Find where the given text appears and provide that cell's center as [X, Y] coordinate. 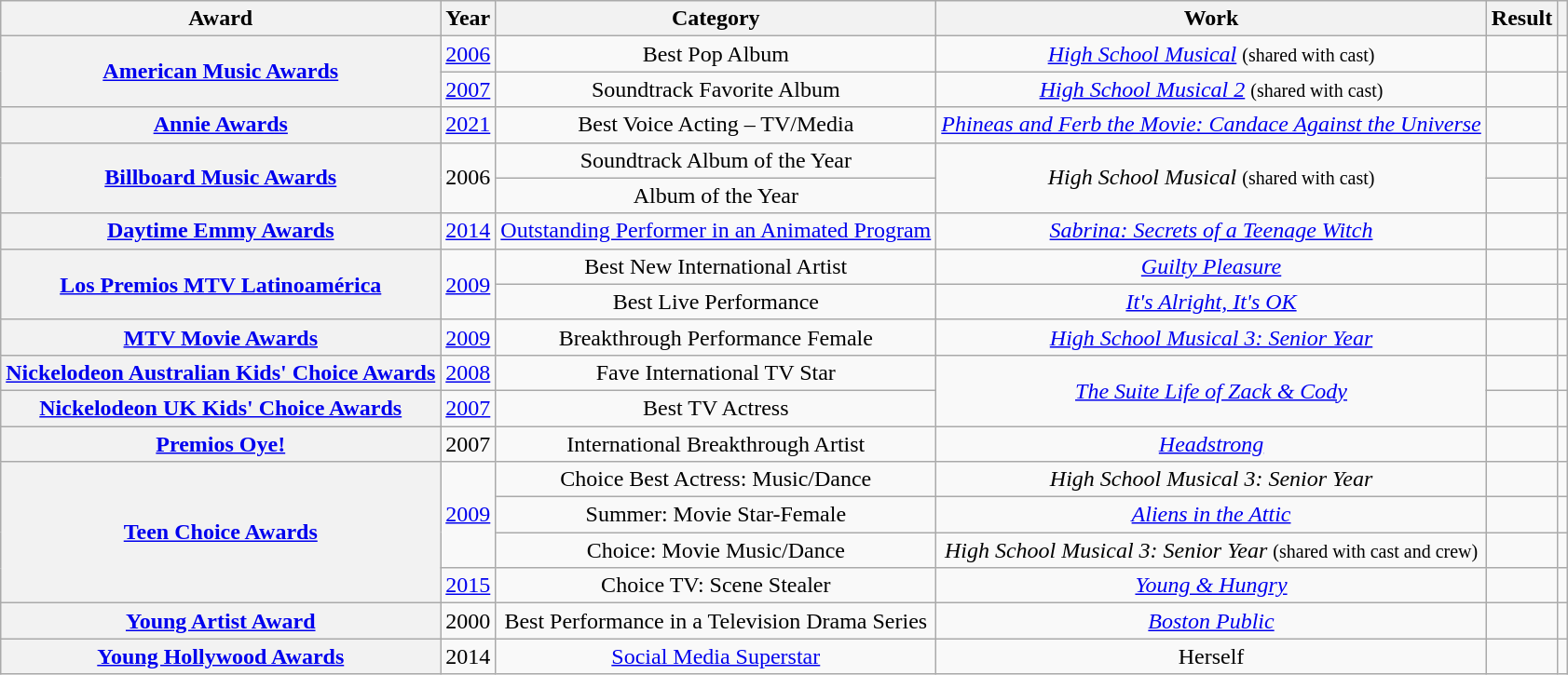
Category [716, 19]
Herself [1211, 656]
Nickelodeon UK Kids' Choice Awards [221, 408]
Guilty Pleasure [1211, 266]
2015 [468, 586]
It's Alright, It's OK [1211, 302]
Annie Awards [221, 125]
American Music Awards [221, 72]
Teen Choice Awards [221, 533]
Phineas and Ferb the Movie: Candace Against the Universe [1211, 125]
Award [221, 19]
Summer: Movie Star-Female [716, 515]
Young Hollywood Awards [221, 656]
Best Pop Album [716, 54]
Daytime Emmy Awards [221, 231]
Best New International Artist [716, 266]
2021 [468, 125]
Album of the Year [716, 196]
Premios Oye! [221, 444]
The Suite Life of Zack & Cody [1211, 390]
Choice Best Actress: Music/Dance [716, 479]
Headstrong [1211, 444]
Breakthrough Performance Female [716, 337]
Young Artist Award [221, 621]
Work [1211, 19]
Result [1521, 19]
Year [468, 19]
Sabrina: Secrets of a Teenage Witch [1211, 231]
2000 [468, 621]
Soundtrack Favorite Album [716, 89]
Choice: Movie Music/Dance [716, 550]
Best Performance in a Television Drama Series [716, 621]
Best Voice Acting – TV/Media [716, 125]
Choice TV: Scene Stealer [716, 586]
2008 [468, 372]
MTV Movie Awards [221, 337]
Young & Hungry [1211, 586]
Best Live Performance [716, 302]
Fave International TV Star [716, 372]
Outstanding Performer in an Animated Program [716, 231]
International Breakthrough Artist [716, 444]
Los Premios MTV Latinoamérica [221, 284]
Aliens in the Attic [1211, 515]
Boston Public [1211, 621]
Best TV Actress [716, 408]
High School Musical 2 (shared with cast) [1211, 89]
Nickelodeon Australian Kids' Choice Awards [221, 372]
Social Media Superstar [716, 656]
Billboard Music Awards [221, 178]
Soundtrack Album of the Year [716, 160]
High School Musical 3: Senior Year (shared with cast and crew) [1211, 550]
